Capture the cell that displays the provided text and extract its (X, Y) central coordinate. 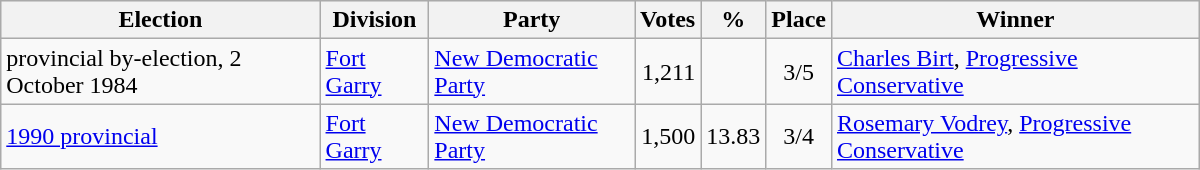
1,211 (668, 72)
Place (799, 20)
3/5 (799, 72)
Party (532, 20)
Election (160, 20)
Winner (1015, 20)
provincial by-election, 2 October 1984 (160, 72)
1990 provincial (160, 136)
13.83 (734, 136)
% (734, 20)
1,500 (668, 136)
Charles Birt, Progressive Conservative (1015, 72)
Division (374, 20)
Rosemary Vodrey, Progressive Conservative (1015, 136)
3/4 (799, 136)
Votes (668, 20)
